For the text-containing cell, return its midpoint in [x, y] coordinate format. 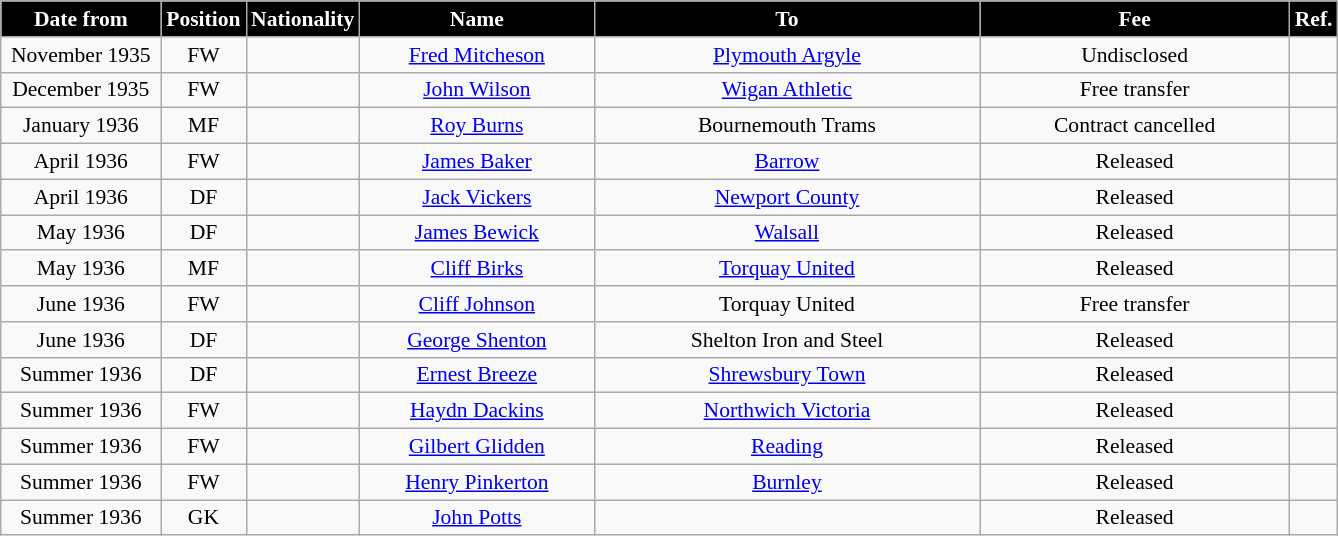
Newport County [786, 197]
November 1935 [81, 55]
Cliff Johnson [476, 304]
James Bewick [476, 233]
Nationality [302, 19]
Henry Pinkerton [476, 482]
Barrow [786, 162]
Cliff Birks [476, 269]
Burnley [786, 482]
John Potts [476, 518]
Date from [81, 19]
George Shenton [476, 340]
Shelton Iron and Steel [786, 340]
Roy Burns [476, 126]
Plymouth Argyle [786, 55]
John Wilson [476, 90]
Fee [1135, 19]
January 1936 [81, 126]
Jack Vickers [476, 197]
Walsall [786, 233]
December 1935 [81, 90]
Reading [786, 447]
Gilbert Glidden [476, 447]
Position [204, 19]
Contract cancelled [1135, 126]
Name [476, 19]
Fred Mitcheson [476, 55]
Undisclosed [1135, 55]
GK [204, 518]
James Baker [476, 162]
Ernest Breeze [476, 375]
Northwich Victoria [786, 411]
To [786, 19]
Ref. [1314, 19]
Haydn Dackins [476, 411]
Shrewsbury Town [786, 375]
Wigan Athletic [786, 90]
Bournemouth Trams [786, 126]
